Detect which cell encompasses the target text, then output its [x, y] center coordinate. 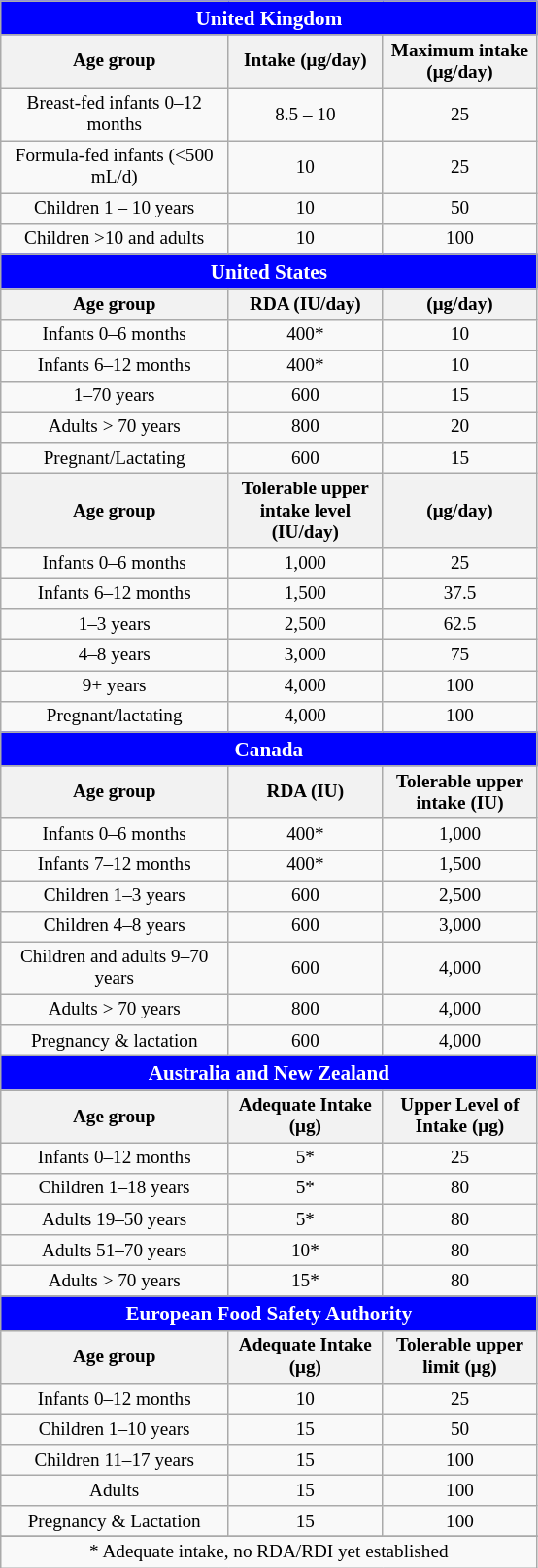
Formula-fed infants (<500 mL/d) [115, 167]
Tolerable upper limit (μg) [460, 1357]
62.5 [460, 624]
Children 1 – 10 years [115, 209]
Breast-fed infants 0–12 months [115, 115]
European Food Safety Authority [269, 1313]
Children and adults 9–70 years [115, 968]
Pregnant/lactating [115, 717]
10* [305, 1251]
United Kingdom [269, 17]
1–3 years [115, 624]
Canada [269, 750]
15* [305, 1282]
Pregnant/Lactating [115, 458]
Children 1–18 years [115, 1189]
9+ years [115, 686]
Children 1–10 years [115, 1429]
Pregnancy & Lactation [115, 1521]
1–70 years [115, 396]
8.5 – 10 [305, 115]
Children 1–3 years [115, 896]
RDA (IU/day) [305, 305]
Adults [115, 1491]
Upper Level of Intake (μg) [460, 1117]
37.5 [460, 594]
United States [269, 272]
Tolerable upper intake (IU) [460, 792]
Children >10 and adults [115, 239]
Children 4–8 years [115, 926]
Australia and New Zealand [269, 1072]
Adults 19–50 years [115, 1219]
RDA (IU) [305, 792]
* Adequate intake, no RDA/RDI yet established [269, 1552]
Maximum intake (μg/day) [460, 61]
Intake (μg/day) [305, 61]
4–8 years [115, 655]
Adults 51–70 years [115, 1251]
75 [460, 655]
Pregnancy & lactation [115, 1041]
Children 11–17 years [115, 1460]
20 [460, 427]
Infants 7–12 months [115, 865]
Tolerable upper intake level (IU/day) [305, 511]
